Capture the cell that displays the provided text and extract its [x, y] central coordinate. 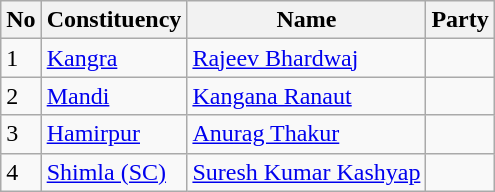
Shimla (SC) [114, 172]
Rajeev Bhardwaj [306, 58]
Mandi [114, 96]
Party [460, 20]
Kangana Ranaut [306, 96]
Hamirpur [114, 134]
Suresh Kumar Kashyap [306, 172]
3 [21, 134]
No [21, 20]
Anurag Thakur [306, 134]
Name [306, 20]
4 [21, 172]
2 [21, 96]
1 [21, 58]
Constituency [114, 20]
Kangra [114, 58]
